For the text-containing cell, return its midpoint in (x, y) coordinate format. 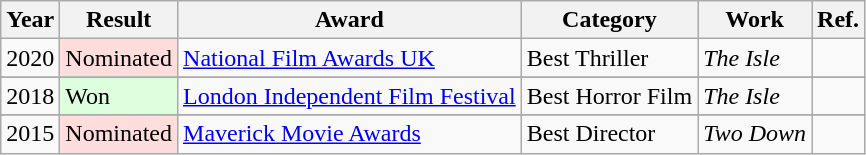
Best Thriller (609, 58)
Result (119, 20)
National Film Awards UK (350, 58)
2015 (30, 134)
2020 (30, 58)
Ref. (838, 20)
Two Down (755, 134)
Won (119, 96)
2018 (30, 96)
London Independent Film Festival (350, 96)
Maverick Movie Awards (350, 134)
Work (755, 20)
Best Horror Film (609, 96)
Category (609, 20)
Year (30, 20)
Award (350, 20)
Best Director (609, 134)
